Locate the cell with the specified text and output its (x, y) center coordinate. 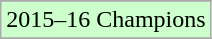
2015–16 Champions (106, 20)
